Search for the cell housing the specified text and yield its (x, y) center coordinate. 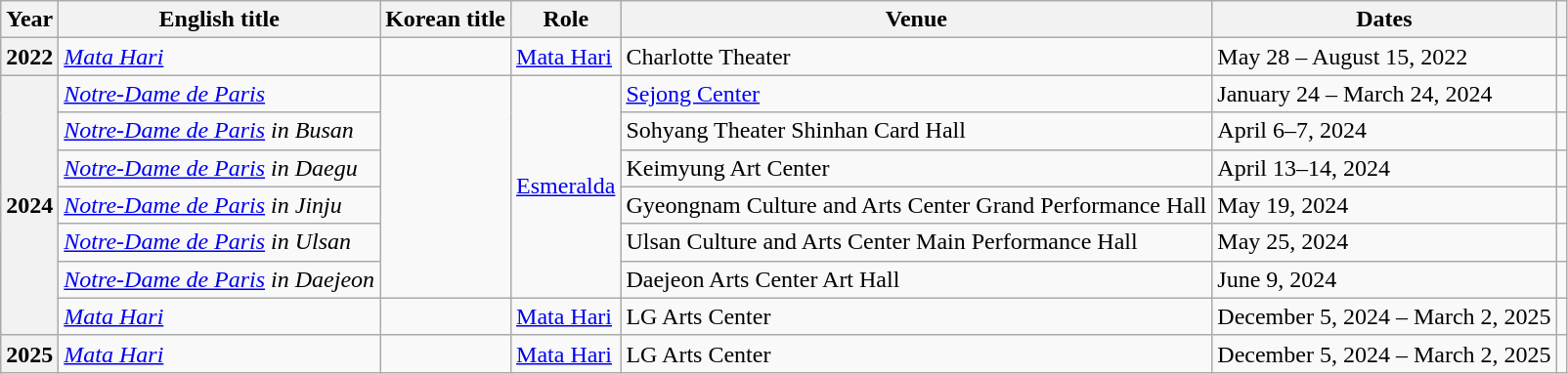
January 24 – March 24, 2024 (1384, 94)
June 9, 2024 (1384, 279)
Ulsan Culture and Arts Center Main Performance Hall (917, 242)
2025 (29, 353)
Notre-Dame de Paris in Daegu (219, 168)
May 25, 2024 (1384, 242)
Year (29, 20)
2024 (29, 205)
Dates (1384, 20)
Keimyung Art Center (917, 168)
May 28 – August 15, 2022 (1384, 57)
Charlotte Theater (917, 57)
April 13–14, 2024 (1384, 168)
Notre-Dame de Paris in Jinju (219, 205)
Notre-Dame de Paris in Busan (219, 131)
Daejeon Arts Center Art Hall (917, 279)
April 6–7, 2024 (1384, 131)
Sohyang Theater Shinhan Card Hall (917, 131)
2022 (29, 57)
Role (566, 20)
Notre-Dame de Paris (219, 94)
Korean title (446, 20)
May 19, 2024 (1384, 205)
Notre-Dame de Paris in Daejeon (219, 279)
Venue (917, 20)
English title (219, 20)
Esmeralda (566, 187)
Gyeongnam Culture and Arts Center Grand Performance Hall (917, 205)
Notre-Dame de Paris in Ulsan (219, 242)
Sejong Center (917, 94)
